Search for the cell housing the specified text and yield its (X, Y) center coordinate. 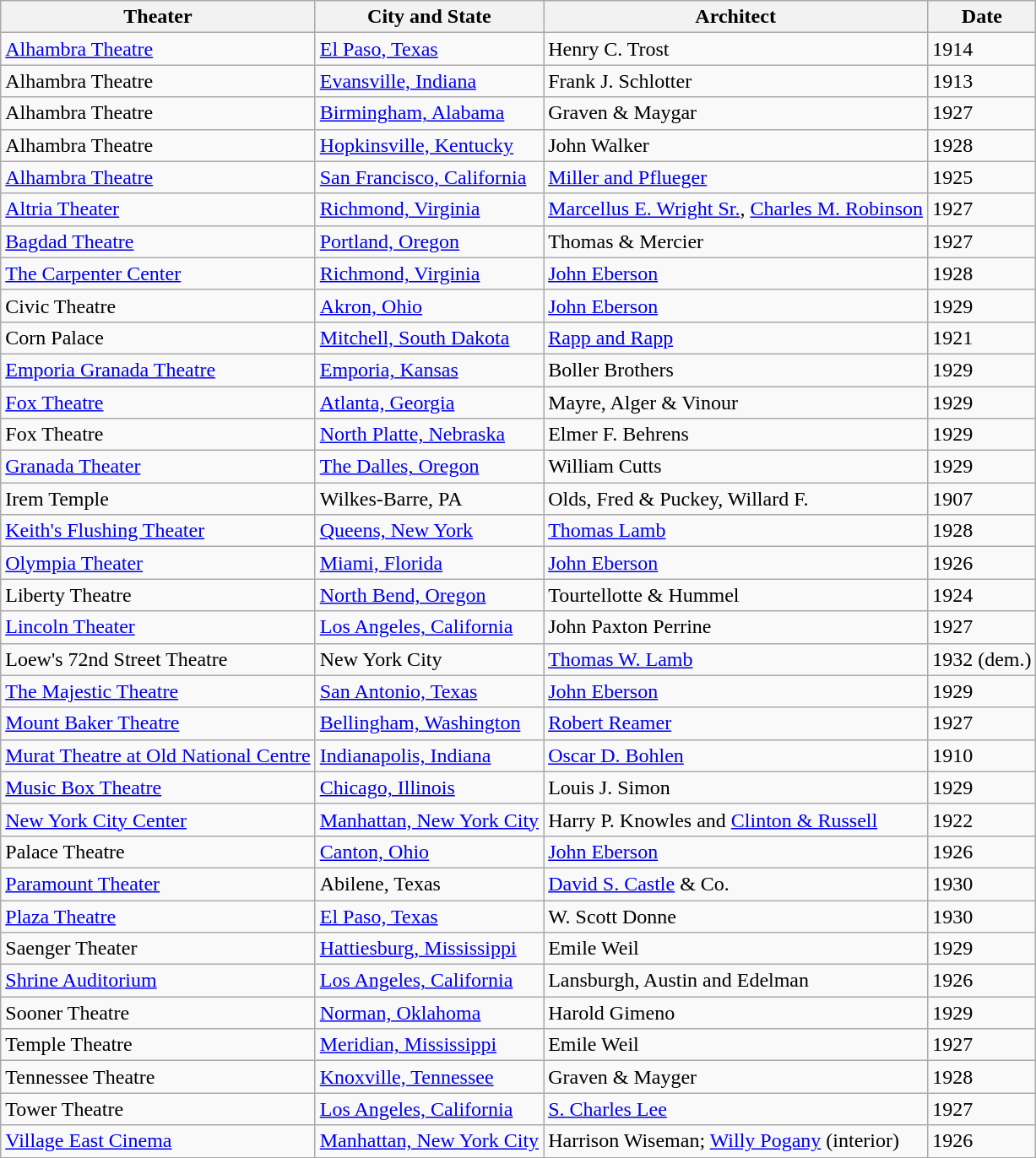
Tourtellotte & Hummel (736, 595)
Meridian, Mississippi (429, 1045)
Sooner Theatre (158, 1013)
Olds, Fred & Puckey, Willard F. (736, 499)
Oscar D. Bohlen (736, 755)
Birmingham, Alabama (429, 113)
Louis J. Simon (736, 787)
Lansburgh, Austin and Edelman (736, 981)
Liberty Theatre (158, 595)
1907 (982, 499)
Mount Baker Theatre (158, 723)
Mayre, Alger & Vinour (736, 403)
North Bend, Oregon (429, 595)
Plaza Theatre (158, 916)
Rapp and Rapp (736, 338)
The Carpenter Center (158, 273)
Frank J. Schlotter (736, 81)
Emporia Granada Theatre (158, 370)
Thomas & Mercier (736, 241)
Temple Theatre (158, 1045)
Date (982, 17)
City and State (429, 17)
Theater (158, 17)
Miami, Florida (429, 563)
Tennessee Theatre (158, 1077)
Irem Temple (158, 499)
David S. Castle & Co. (736, 884)
William Cutts (736, 467)
Thomas Lamb (736, 531)
1914 (982, 49)
Hopkinsville, Kentucky (429, 145)
Henry C. Trost (736, 49)
Wilkes-Barre, PA (429, 499)
John Paxton Perrine (736, 627)
North Platte, Nebraska (429, 435)
Keith's Flushing Theater (158, 531)
Saenger Theater (158, 949)
Music Box Theatre (158, 787)
Norman, Oklahoma (429, 1013)
Emporia, Kansas (429, 370)
Abilene, Texas (429, 884)
1924 (982, 595)
1932 (dem.) (982, 659)
Marcellus E. Wright Sr., Charles M. Robinson (736, 209)
Harrison Wiseman; Willy Pogany (interior) (736, 1141)
Chicago, Illinois (429, 787)
Queens, New York (429, 531)
1925 (982, 177)
Graven & Mayger (736, 1077)
Atlanta, Georgia (429, 403)
Paramount Theater (158, 884)
1922 (982, 820)
Thomas W. Lamb (736, 659)
Tower Theatre (158, 1109)
Robert Reamer (736, 723)
Miller and Pflueger (736, 177)
Graven & Maygar (736, 113)
John Walker (736, 145)
Lincoln Theater (158, 627)
Canton, Ohio (429, 852)
Palace Theatre (158, 852)
San Antonio, Texas (429, 691)
Village East Cinema (158, 1141)
Bagdad Theatre (158, 241)
Harry P. Knowles and Clinton & Russell (736, 820)
W. Scott Donne (736, 916)
Civic Theatre (158, 306)
Murat Theatre at Old National Centre (158, 755)
Akron, Ohio (429, 306)
The Dalles, Oregon (429, 467)
Granada Theater (158, 467)
Olympia Theater (158, 563)
New York City (429, 659)
Knoxville, Tennessee (429, 1077)
Altria Theater (158, 209)
1910 (982, 755)
Bellingham, Washington (429, 723)
Hattiesburg, Mississippi (429, 949)
Harold Gimeno (736, 1013)
Boller Brothers (736, 370)
Elmer F. Behrens (736, 435)
New York City Center (158, 820)
1913 (982, 81)
Loew's 72nd Street Theatre (158, 659)
The Majestic Theatre (158, 691)
Portland, Oregon (429, 241)
Shrine Auditorium (158, 981)
Evansville, Indiana (429, 81)
S. Charles Lee (736, 1109)
Indianapolis, Indiana (429, 755)
1921 (982, 338)
San Francisco, California (429, 177)
Mitchell, South Dakota (429, 338)
Corn Palace (158, 338)
Architect (736, 17)
